Return [x, y] of the center of cell containing provided text 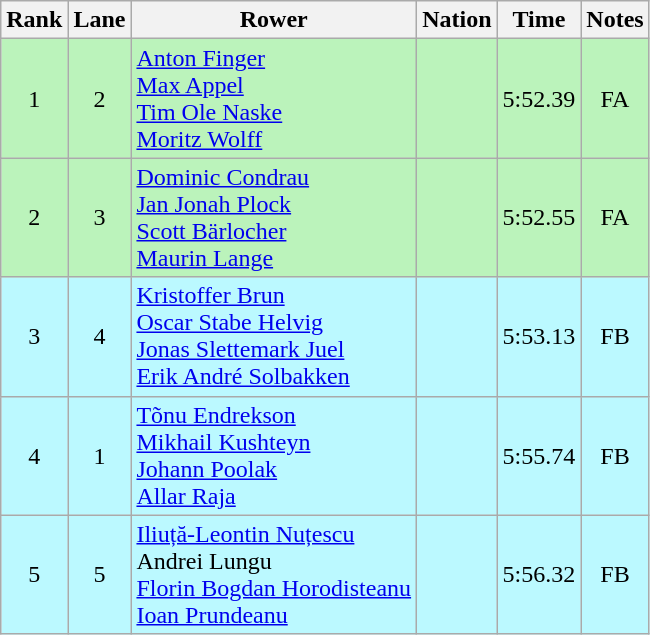
Nation [457, 20]
Dominic CondrauJan Jonah PlockScott BärlocherMaurin Lange [274, 218]
5:52.39 [539, 98]
Rower [274, 20]
Iliuță-Leontin NuțescuAndrei LunguFlorin Bogdan HorodisteanuIoan Prundeanu [274, 574]
Rank [34, 20]
5:55.74 [539, 456]
Time [539, 20]
Notes [615, 20]
Lane [100, 20]
Tõnu EndreksonMikhail KushteynJohann PoolakAllar Raja [274, 456]
Anton FingerMax AppelTim Ole NaskeMoritz Wolff [274, 98]
5:52.55 [539, 218]
5:53.13 [539, 336]
Kristoffer BrunOscar Stabe HelvigJonas Slettemark JuelErik André Solbakken [274, 336]
5:56.32 [539, 574]
